Output the [X, Y] coordinate of the center of the cell containing the given text.  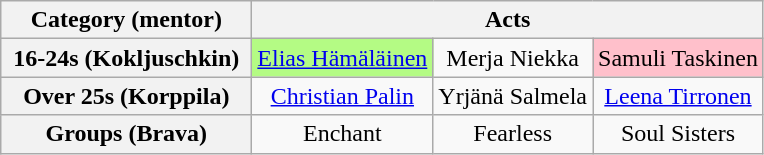
Acts [508, 20]
16-24s (Kokljuschkin) [126, 58]
Samuli Taskinen [678, 58]
Christian Palin [342, 96]
Fearless [513, 134]
Category (mentor) [126, 20]
Groups (Brava) [126, 134]
Yrjänä Salmela [513, 96]
Merja Niekka [513, 58]
Over 25s (Korppila) [126, 96]
Elias Hämäläinen [342, 58]
Soul Sisters [678, 134]
Leena Tirronen [678, 96]
Enchant [342, 134]
